Return [x, y] of the center of cell containing provided text 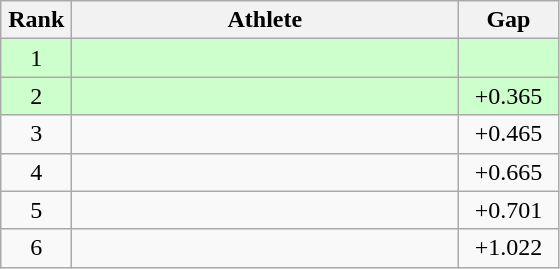
+0.465 [508, 134]
+0.701 [508, 210]
4 [36, 172]
Athlete [265, 20]
Gap [508, 20]
2 [36, 96]
+0.365 [508, 96]
1 [36, 58]
+1.022 [508, 248]
6 [36, 248]
5 [36, 210]
3 [36, 134]
+0.665 [508, 172]
Rank [36, 20]
